Return the [X, Y] coordinate for the center point of the cell that contains the specified text.  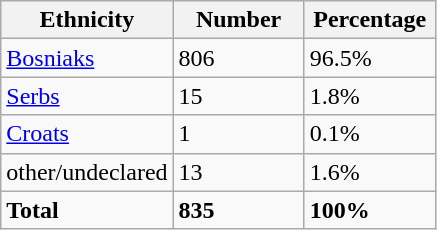
1 [238, 134]
835 [238, 210]
96.5% [370, 58]
Number [238, 20]
15 [238, 96]
Croats [87, 134]
13 [238, 172]
other/undeclared [87, 172]
100% [370, 210]
Total [87, 210]
0.1% [370, 134]
Serbs [87, 96]
Bosniaks [87, 58]
1.8% [370, 96]
Percentage [370, 20]
1.6% [370, 172]
Ethnicity [87, 20]
806 [238, 58]
